Output the (X, Y) coordinate of the center of the cell containing the given text.  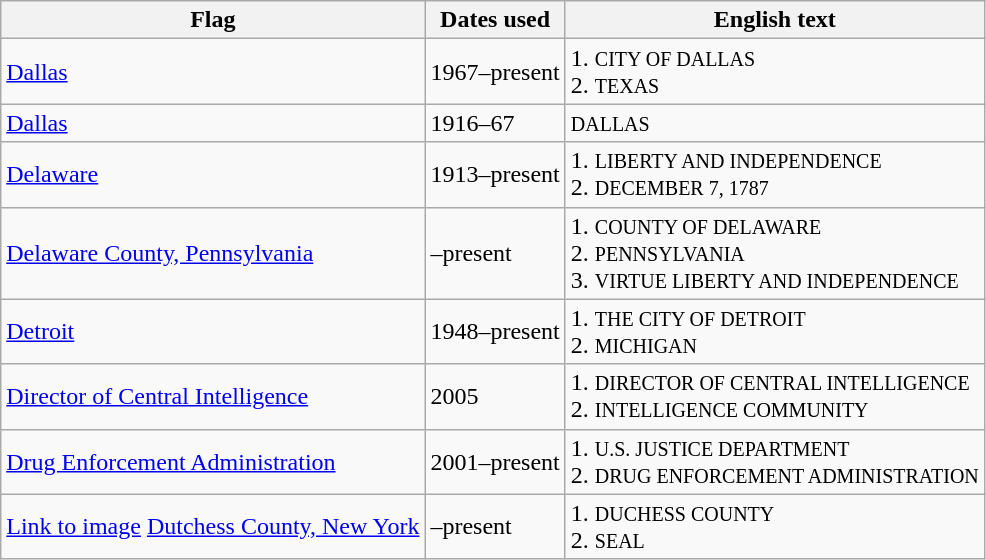
English text (774, 20)
Delaware County, Pennsylvania (213, 253)
1. CITY OF DALLAS2. TEXAS (774, 72)
Director of Central Intelligence (213, 396)
Delaware (213, 174)
Drug Enforcement Administration (213, 462)
1. COUNTY OF DELAWARE2. PENNSYLVANIA3. VIRTUE LIBERTY AND INDEPENDENCE (774, 253)
Link to image Dutchess County, New York (213, 526)
1913–present (495, 174)
1. DUCHESS COUNTY2. SEAL (774, 526)
2001–present (495, 462)
1. DIRECTOR OF CENTRAL INTELLIGENCE2. INTELLIGENCE COMMUNITY (774, 396)
1. U.S. JUSTICE DEPARTMENT2. DRUG ENFORCEMENT ADMINISTRATION (774, 462)
Detroit (213, 332)
DALLAS (774, 123)
1. LIBERTY AND INDEPENDENCE2. DECEMBER 7, 1787 (774, 174)
1916–67 (495, 123)
1948–present (495, 332)
Dates used (495, 20)
2005 (495, 396)
1967–present (495, 72)
Flag (213, 20)
1. THE CITY OF DETROIT2. MICHIGAN (774, 332)
